Determine the [X, Y] coordinate at the center of the cell enclosing the given text.  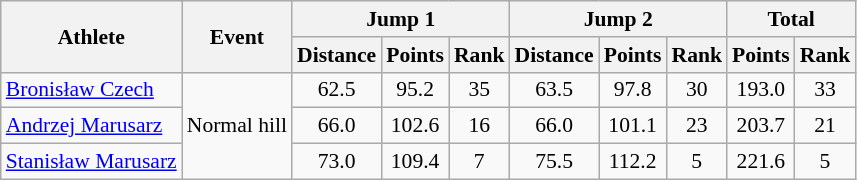
23 [696, 126]
21 [826, 126]
193.0 [761, 90]
Normal hill [237, 126]
221.6 [761, 162]
63.5 [554, 90]
Andrzej Marusarz [92, 126]
Total [791, 19]
101.1 [633, 126]
33 [826, 90]
Athlete [92, 36]
16 [480, 126]
102.6 [415, 126]
203.7 [761, 126]
95.2 [415, 90]
75.5 [554, 162]
62.5 [336, 90]
30 [696, 90]
112.2 [633, 162]
Jump 2 [619, 19]
73.0 [336, 162]
Event [237, 36]
109.4 [415, 162]
35 [480, 90]
7 [480, 162]
Bronisław Czech [92, 90]
Jump 1 [401, 19]
Stanisław Marusarz [92, 162]
97.8 [633, 90]
